Return (x, y) of the center of cell containing provided text 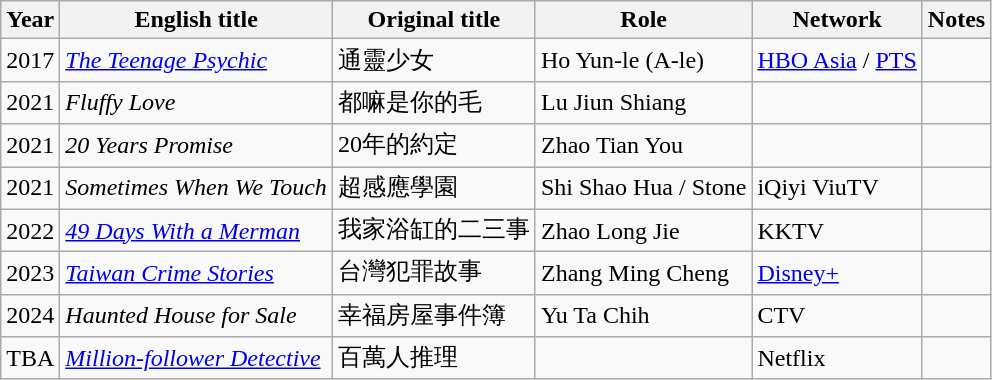
Yu Ta Chih (643, 316)
超感應學園 (434, 188)
台灣犯罪故事 (434, 274)
49 Days With a Merman (196, 230)
Zhao Long Jie (643, 230)
Haunted House for Sale (196, 316)
Original title (434, 20)
Fluffy Love (196, 102)
Ho Yun-le (A-le) (643, 60)
Zhang Ming Cheng (643, 274)
Zhao Tian You (643, 146)
English title (196, 20)
Year (30, 20)
2024 (30, 316)
Shi Shao Hua / Stone (643, 188)
TBA (30, 358)
Disney+ (837, 274)
都嘛是你的毛 (434, 102)
百萬人推理 (434, 358)
20 Years Promise (196, 146)
2023 (30, 274)
KKTV (837, 230)
2022 (30, 230)
Network (837, 20)
The Teenage Psychic (196, 60)
Role (643, 20)
20年的約定 (434, 146)
Netflix (837, 358)
幸福房屋事件簿 (434, 316)
2017 (30, 60)
我家浴缸的二三事 (434, 230)
HBO Asia / PTS (837, 60)
Sometimes When We Touch (196, 188)
Lu Jiun Shiang (643, 102)
Taiwan Crime Stories (196, 274)
CTV (837, 316)
通靈少女 (434, 60)
iQiyi ViuTV (837, 188)
Million-follower Detective (196, 358)
Notes (956, 20)
